Pinpoint the cell where the given text exists, returning its [X, Y] midpoint coordinate. 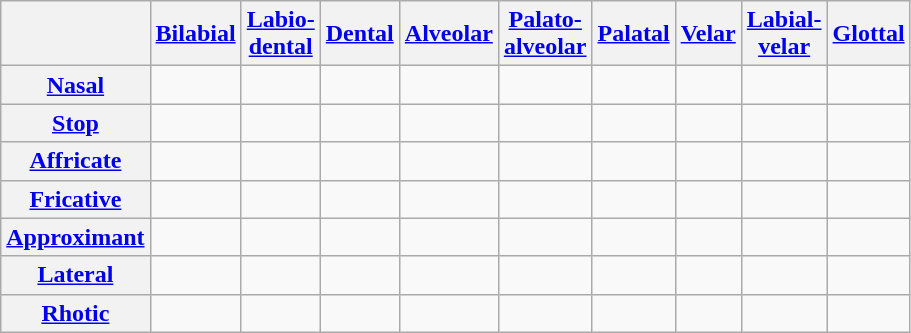
Rhotic [76, 313]
Nasal [76, 85]
Stop [76, 123]
Glottal [868, 34]
Alveolar [448, 34]
Lateral [76, 275]
Palato-alveolar [545, 34]
Labial-velar [784, 34]
Bilabial [196, 34]
Approximant [76, 237]
Dental [360, 34]
Velar [708, 34]
Fricative [76, 199]
Affricate [76, 161]
Labio-dental [280, 34]
Palatal [634, 34]
